From the cell containing the given text, extract its center point as [x, y] coordinate. 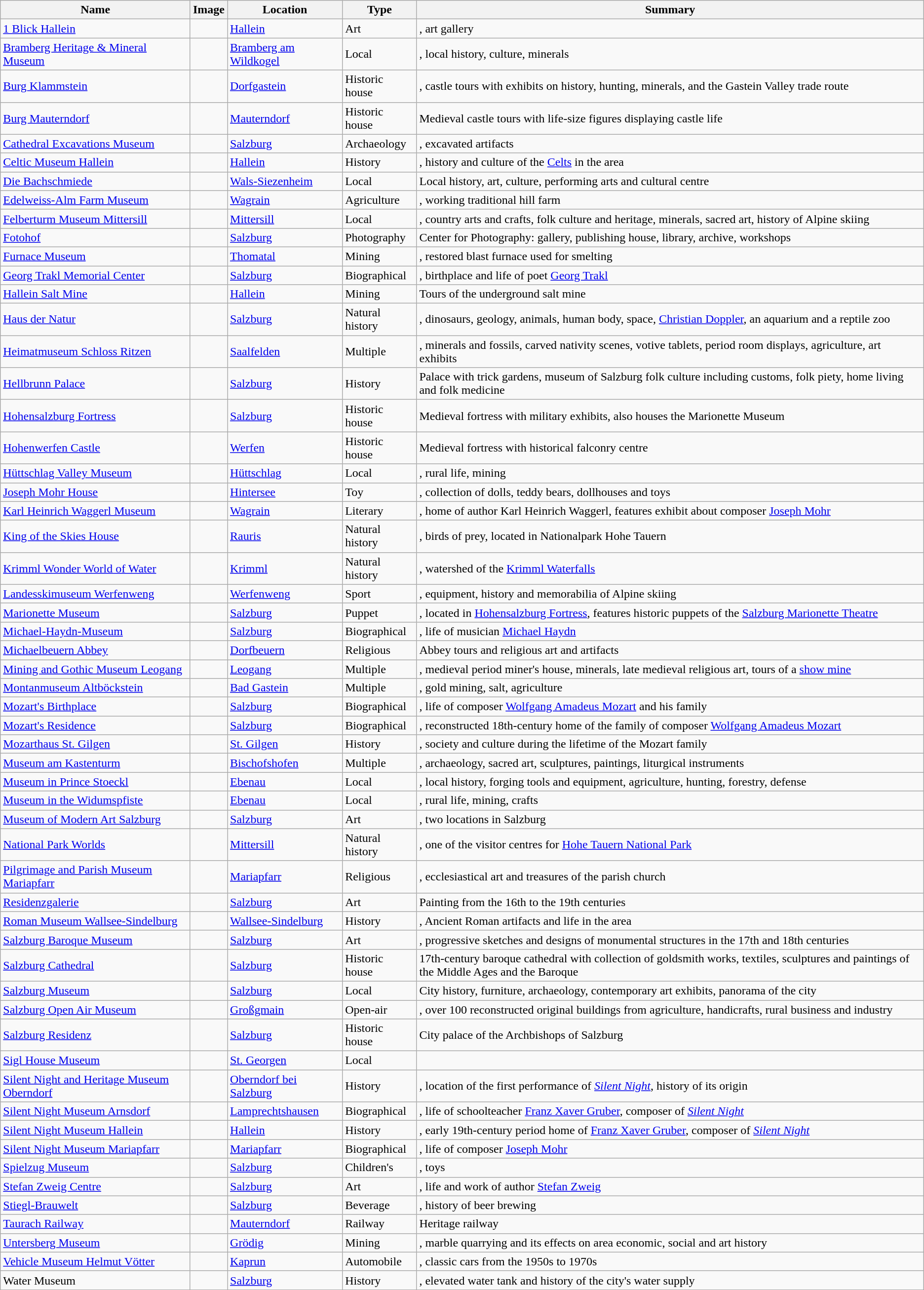
Salzburg Museum [96, 990]
Großgmain [285, 1009]
, marble quarrying and its effects on area economic, social and art history [670, 1243]
Fotohof [96, 237]
Die Bachschmiede [96, 181]
, medieval period miner's house, minerals, late medieval religious art, tours of a show mine [670, 669]
Bramberg Heritage & Mineral Museum [96, 54]
Dorfgastein [285, 86]
Tours of the underground salt mine [670, 294]
, located in Hohensalzburg Fortress, features historic puppets of the Salzburg Marionette Theatre [670, 612]
Silent Night Museum Hallein [96, 1130]
Oberndorf bei Salzburg [285, 1086]
Residenzgalerie [96, 902]
Museum in the Widumspfiste [96, 800]
, history and culture of the Celts in the area [670, 162]
Hüttschlag [285, 473]
, toys [670, 1168]
Silent Night and Heritage Museum Oberndorf [96, 1086]
Krimml [285, 569]
, life of musician Michael Haydn [670, 631]
Hallein Salt Mine [96, 294]
Type [380, 10]
Joseph Mohr House [96, 492]
, watershed of the Krimml Waterfalls [670, 569]
Medieval fortress with military exhibits, also houses the Marionette Museum [670, 416]
Medieval fortress with historical falconry centre [670, 448]
Pilgrimage and Parish Museum Mariapfarr [96, 876]
Felberturm Museum Mittersill [96, 219]
, rural life, mining, crafts [670, 800]
, country arts and crafts, folk culture and heritage, minerals, sacred art, history of Alpine skiing [670, 219]
, history of beer brewing [670, 1205]
Montanmuseum Altböckstein [96, 688]
City palace of the Archbishops of Salzburg [670, 1035]
Grödig [285, 1243]
St. Georgen [285, 1061]
Wallsee-Sindelburg [285, 921]
, reconstructed 18th-century home of the family of composer Wolfgang Amadeus Mozart [670, 725]
Werfenweng [285, 594]
Literary [380, 511]
, minerals and fossils, carved nativity scenes, votive tablets, period room displays, agriculture, art exhibits [670, 351]
, location of the first performance of Silent Night, history of its origin [670, 1086]
Beverage [380, 1205]
Burg Klammstein [96, 86]
Railway [380, 1224]
Edelweiss-Alm Farm Museum [96, 200]
Haus der Natur [96, 320]
Leogang [285, 669]
17th-century baroque cathedral with collection of goldsmith works, textiles, sculptures and paintings of the Middle Ages and the Baroque [670, 965]
Silent Night Museum Mariapfarr [96, 1149]
, collection of dolls, teddy bears, dollhouses and toys [670, 492]
Kaprun [285, 1261]
Hohenwerfen Castle [96, 448]
Archaeology [380, 144]
Center for Photography: gallery, publishing house, library, archive, workshops [670, 237]
, art gallery [670, 29]
Cathedral Excavations Museum [96, 144]
National Park Worlds [96, 845]
, Ancient Roman artifacts and life in the area [670, 921]
Summary [670, 10]
Stiegl-Brauwelt [96, 1205]
Hohensalzburg Fortress [96, 416]
Vehicle Museum Helmut Vötter [96, 1261]
Salzburg Cathedral [96, 965]
Image [208, 10]
, over 100 reconstructed original buildings from agriculture, handicrafts, rural business and industry [670, 1009]
Mozart's Birthplace [96, 707]
, excavated artifacts [670, 144]
, life and work of author Stefan Zweig [670, 1186]
Sigl House Museum [96, 1061]
, ecclesiastical art and treasures of the parish church [670, 876]
Taurach Railway [96, 1224]
Children's [380, 1168]
Toy [380, 492]
Georg Trakl Memorial Center [96, 275]
Photography [380, 237]
Museum of Modern Art Salzburg [96, 819]
Bad Gastein [285, 688]
Salzburg Baroque Museum [96, 940]
Dorfbeuern [285, 650]
Roman Museum Wallsee-Sindelburg [96, 921]
Rauris [285, 536]
1 Blick Hallein [96, 29]
Landesskimuseum Werfenweng [96, 594]
, equipment, history and memorabilia of Alpine skiing [670, 594]
Hellbrunn Palace [96, 384]
Wals-Siezenheim [285, 181]
, castle tours with exhibits on history, hunting, minerals, and the Gastein Valley trade route [670, 86]
, elevated water tank and history of the city's water supply [670, 1280]
Burg Mauterndorf [96, 118]
Michael-Haydn-Museum [96, 631]
, birds of prey, located in Nationalpark Hohe Tauern [670, 536]
, life of composer Wolfgang Amadeus Mozart and his family [670, 707]
Open-air [380, 1009]
, progressive sketches and designs of monumental structures in the 17th and 18th centuries [670, 940]
Stefan Zweig Centre [96, 1186]
, restored blast furnace used for smelting [670, 256]
Puppet [380, 612]
Marionette Museum [96, 612]
, home of author Karl Heinrich Waggerl, features exhibit about composer Joseph Mohr [670, 511]
Mozarthaus St. Gilgen [96, 744]
Heimatmuseum Schloss Ritzen [96, 351]
Spielzug Museum [96, 1168]
Krimml Wonder World of Water [96, 569]
, birthplace and life of poet Georg Trakl [670, 275]
Celtic Museum Hallein [96, 162]
Furnace Museum [96, 256]
St. Gilgen [285, 744]
, society and culture during the lifetime of the Mozart family [670, 744]
Bischofshofen [285, 763]
Painting from the 16th to the 19th centuries [670, 902]
, rural life, mining [670, 473]
, gold mining, salt, agriculture [670, 688]
Hintersee [285, 492]
, life of schoolteacher Franz Xaver Gruber, composer of Silent Night [670, 1111]
City history, furniture, archaeology, contemporary art exhibits, panorama of the city [670, 990]
Karl Heinrich Waggerl Museum [96, 511]
, classic cars from the 1950s to 1970s [670, 1261]
Name [96, 10]
Museum am Kastenturm [96, 763]
, one of the visitor centres for Hohe Tauern National Park [670, 845]
Palace with trick gardens, museum of Salzburg folk culture including customs, folk piety, home living and folk medicine [670, 384]
Silent Night Museum Arnsdorf [96, 1111]
Hüttschlag Valley Museum [96, 473]
Heritage railway [670, 1224]
Mining and Gothic Museum Leogang [96, 669]
Salzburg Residenz [96, 1035]
Bramberg am Wildkogel [285, 54]
, early 19th-century period home of Franz Xaver Gruber, composer of Silent Night [670, 1130]
, local history, culture, minerals [670, 54]
Museum in Prince Stoeckl [96, 782]
Agriculture [380, 200]
, working traditional hill farm [670, 200]
Werfen [285, 448]
, archaeology, sacred art, sculptures, paintings, liturgical instruments [670, 763]
Location [285, 10]
Abbey tours and religious art and artifacts [670, 650]
Mozart's Residence [96, 725]
Automobile [380, 1261]
Michaelbeuern Abbey [96, 650]
Water Museum [96, 1280]
King of the Skies House [96, 536]
Saalfelden [285, 351]
Sport [380, 594]
, two locations in Salzburg [670, 819]
Thomatal [285, 256]
, life of composer Joseph Mohr [670, 1149]
Salzburg Open Air Museum [96, 1009]
Medieval castle tours with life-size figures displaying castle life [670, 118]
Local history, art, culture, performing arts and cultural centre [670, 181]
, dinosaurs, geology, animals, human body, space, Christian Doppler, an aquarium and a reptile zoo [670, 320]
Lamprechtshausen [285, 1111]
Untersberg Museum [96, 1243]
, local history, forging tools and equipment, agriculture, hunting, forestry, defense [670, 782]
